Output the (X, Y) coordinate of the center of the cell containing the given text.  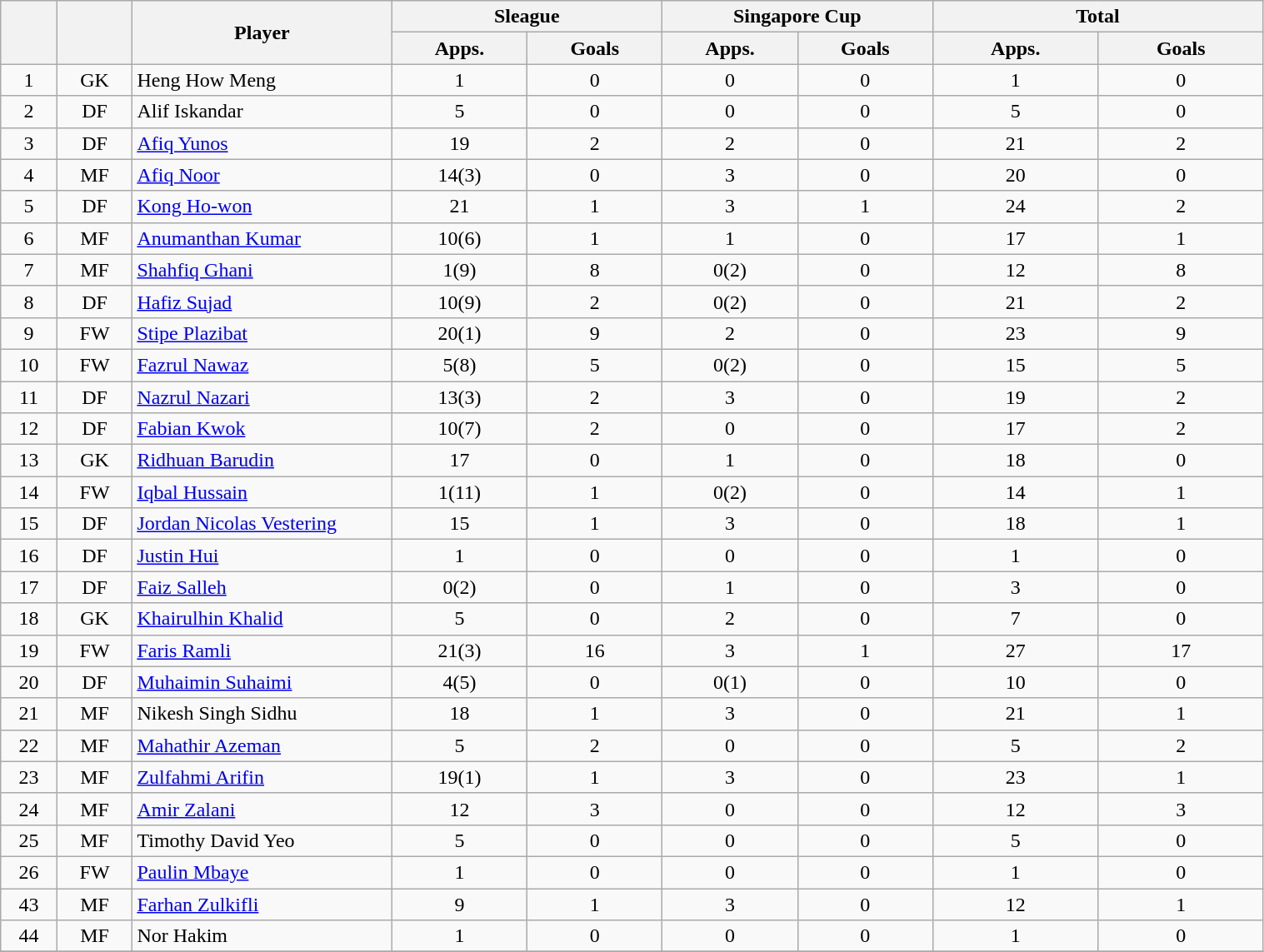
27 (1015, 650)
Total (1098, 17)
21(3) (460, 650)
Afiq Noor (262, 175)
Shahfiq Ghani (262, 270)
Faris Ramli (262, 650)
6 (29, 238)
26 (29, 872)
Ridhuan Barudin (262, 461)
5(8) (460, 365)
Nazrul Nazari (262, 397)
Faiz Salleh (262, 587)
Nor Hakim (262, 936)
Anumanthan Kumar (262, 238)
43 (29, 904)
Justin Hui (262, 556)
13(3) (460, 397)
Amir Zalani (262, 809)
Jordan Nicolas Vestering (262, 524)
Singapore Cup (798, 17)
Mahathir Azeman (262, 745)
Khairulhin Khalid (262, 619)
25 (29, 840)
Afiq Yunos (262, 143)
19(1) (460, 777)
13 (29, 461)
Heng How Meng (262, 80)
10(6) (460, 238)
11 (29, 397)
4 (29, 175)
Kong Ho-won (262, 207)
14(3) (460, 175)
10(9) (460, 302)
Nikesh Singh Sidhu (262, 714)
Paulin Mbaye (262, 872)
Timothy David Yeo (262, 840)
10(7) (460, 429)
1(11) (460, 492)
20(1) (460, 333)
Muhaimin Suhaimi (262, 682)
44 (29, 936)
Fabian Kwok (262, 429)
Stipe Plazibat (262, 333)
Hafiz Sujad (262, 302)
Fazrul Nawaz (262, 365)
Alif Iskandar (262, 112)
Zulfahmi Arifin (262, 777)
Farhan Zulkifli (262, 904)
Player (262, 32)
4(5) (460, 682)
0(1) (730, 682)
22 (29, 745)
1(9) (460, 270)
Sleague (527, 17)
Iqbal Hussain (262, 492)
